Return the (x, y) coordinate for the center point of the cell that contains the specified text.  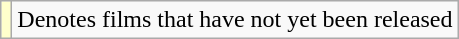
Denotes films that have not yet been released (235, 20)
